Identify which cell holds the provided text, then report its [x, y] central coordinate. 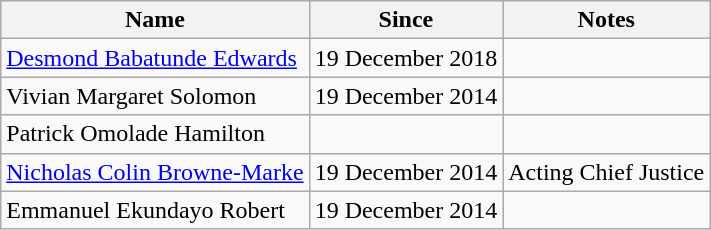
Patrick Omolade Hamilton [155, 134]
Vivian Margaret Solomon [155, 96]
Notes [606, 20]
Since [406, 20]
Acting Chief Justice [606, 172]
Desmond Babatunde Edwards [155, 58]
Nicholas Colin Browne-Marke [155, 172]
19 December 2018 [406, 58]
Name [155, 20]
Emmanuel Ekundayo Robert [155, 210]
